Pinpoint the cell where the given text exists, returning its [x, y] midpoint coordinate. 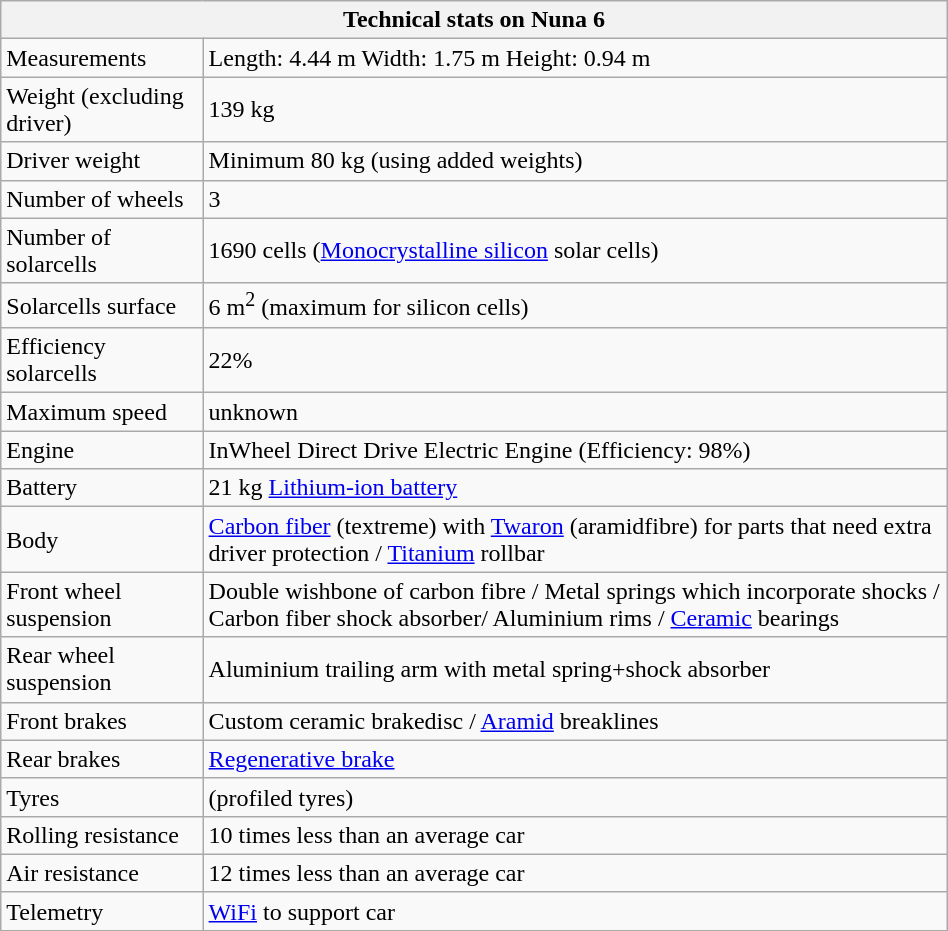
Double wishbone of carbon fibre / Metal springs which incorporate shocks / Carbon fiber shock absorber/ Aluminium rims / Ceramic bearings [575, 604]
1690 cells (Monocrystalline silicon solar cells) [575, 250]
InWheel Direct Drive Electric Engine (Efficiency: 98%) [575, 450]
21 kg Lithium-ion battery [575, 488]
Solarcells surface [102, 306]
Measurements [102, 58]
Technical stats on Nuna 6 [474, 20]
(profiled tyres) [575, 797]
Custom ceramic brakedisc / Aramid breaklines [575, 721]
22% [575, 360]
Aluminium trailing arm with metal spring+shock absorber [575, 670]
Battery [102, 488]
Maximum speed [102, 412]
6 m2 (maximum for silicon cells) [575, 306]
Tyres [102, 797]
Air resistance [102, 873]
12 times less than an average car [575, 873]
Body [102, 540]
Front brakes [102, 721]
Telemetry [102, 911]
Number of wheels [102, 199]
Engine [102, 450]
Front wheel suspension [102, 604]
Weight (excluding driver) [102, 110]
Regenerative brake [575, 759]
Minimum 80 kg (using added weights) [575, 161]
Carbon fiber (textreme) with Twaron (aramidfibre) for parts that need extra driver protection / Titanium rollbar [575, 540]
139 kg [575, 110]
10 times less than an average car [575, 835]
3 [575, 199]
unknown [575, 412]
Rear brakes [102, 759]
Length: 4.44 m Width: 1.75 m Height: 0.94 m [575, 58]
Efficiency solarcells [102, 360]
WiFi to support car [575, 911]
Rear wheel suspension [102, 670]
Number of solarcells [102, 250]
Rolling resistance [102, 835]
Driver weight [102, 161]
